Detect which cell encompasses the target text, then output its (X, Y) center coordinate. 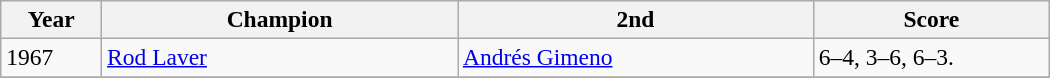
Andrés Gimeno (636, 57)
Rod Laver (280, 57)
Score (931, 19)
Year (52, 19)
1967 (52, 57)
Champion (280, 19)
6–4, 3–6, 6–3. (931, 57)
2nd (636, 19)
